Find where the given text appears and provide that cell's center as [x, y] coordinate. 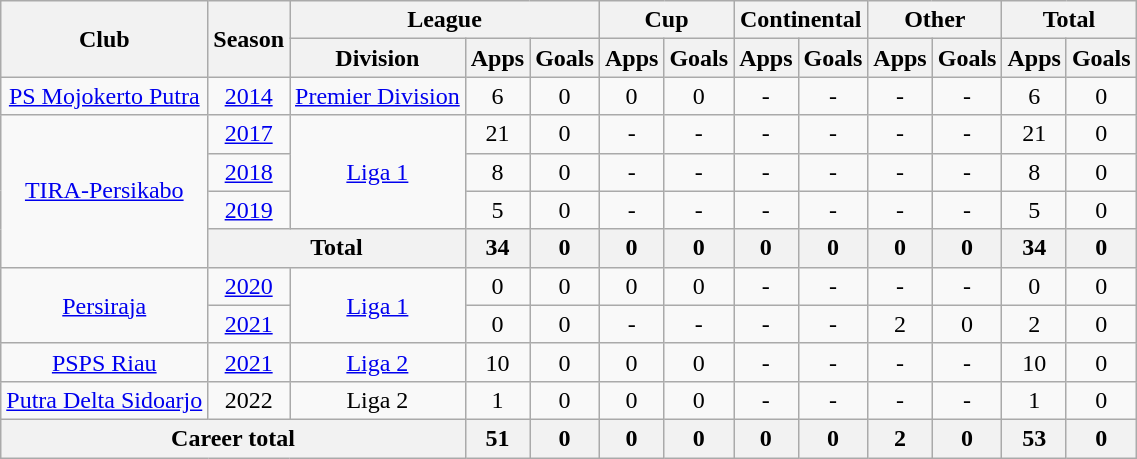
Continental [801, 20]
League [445, 20]
51 [497, 438]
2019 [249, 210]
2017 [249, 134]
Premier Division [378, 96]
Season [249, 39]
PSPS Riau [104, 362]
TIRA-Persikabo [104, 191]
Putra Delta Sidoarjo [104, 400]
Other [935, 20]
2022 [249, 400]
2020 [249, 286]
2018 [249, 172]
Career total [233, 438]
53 [1034, 438]
Division [378, 58]
PS Mojokerto Putra [104, 96]
Persiraja [104, 305]
Cup [666, 20]
Club [104, 39]
2014 [249, 96]
